Capture the cell that displays the provided text and extract its [x, y] central coordinate. 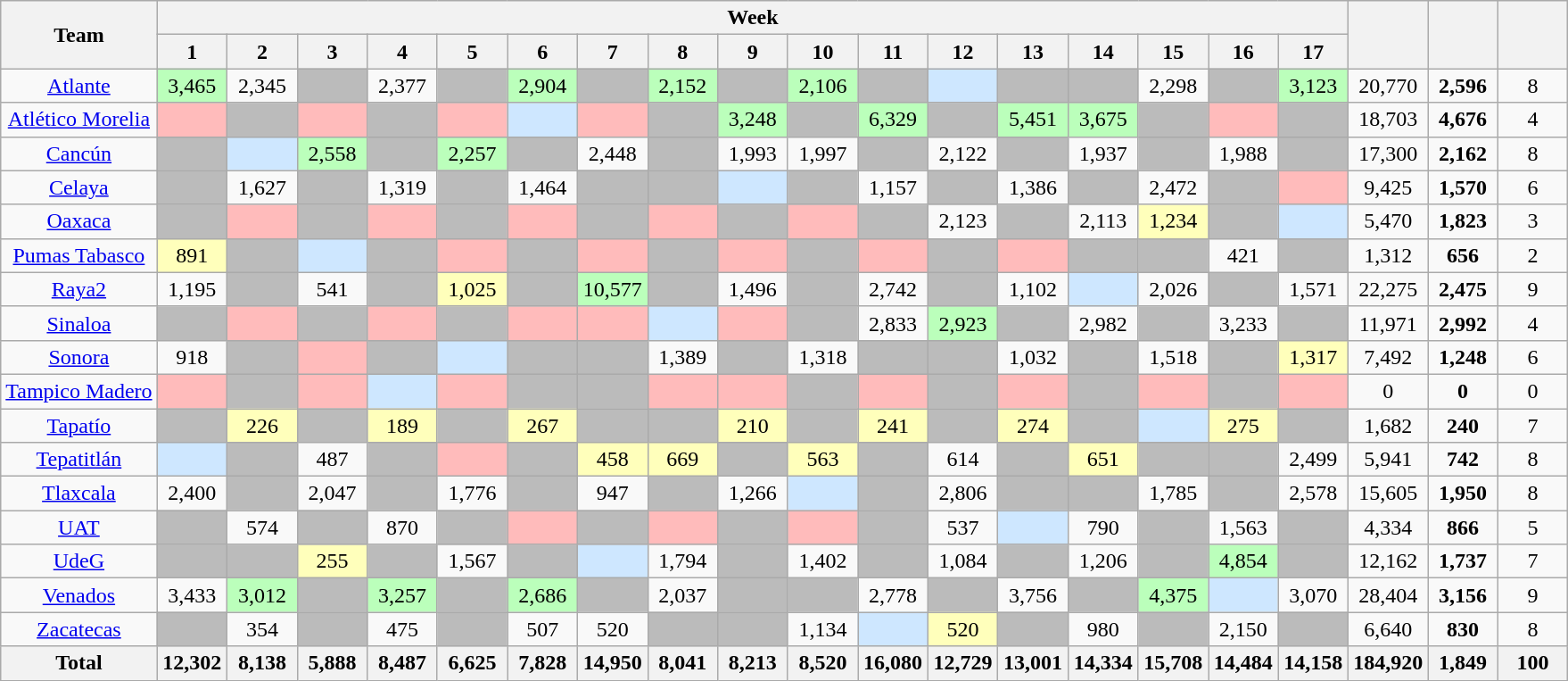
2,377 [403, 86]
2,833 [894, 323]
1,032 [1033, 357]
28,404 [1388, 595]
2,982 [1102, 323]
15,605 [1388, 494]
7,492 [1388, 357]
3,675 [1102, 120]
Sinaloa [78, 323]
2,778 [894, 595]
241 [894, 426]
1,025 [473, 289]
13,001 [1033, 663]
274 [1033, 426]
226 [262, 426]
2,298 [1174, 86]
2,257 [473, 154]
1,312 [1388, 255]
6,640 [1388, 629]
1,206 [1102, 561]
947 [612, 494]
275 [1243, 426]
3,257 [403, 595]
1,682 [1388, 426]
11 [894, 52]
4,375 [1174, 595]
17 [1313, 52]
Zacatecas [78, 629]
2,499 [1313, 460]
1,102 [1033, 289]
790 [1102, 527]
Tapatío [78, 426]
5,451 [1033, 120]
1,997 [822, 154]
8,213 [753, 663]
1,496 [753, 289]
UAT [78, 527]
11,971 [1388, 323]
563 [822, 460]
1,266 [753, 494]
100 [1532, 663]
1,988 [1243, 154]
17,300 [1388, 154]
3,012 [262, 595]
14,950 [612, 663]
669 [683, 460]
14,158 [1313, 663]
8,487 [403, 663]
3,433 [193, 595]
1,195 [193, 289]
1,937 [1102, 154]
1,318 [822, 357]
2,558 [332, 154]
651 [1102, 460]
475 [403, 629]
Celaya [78, 187]
Total [78, 663]
870 [403, 527]
189 [403, 426]
2,686 [542, 595]
3,465 [193, 86]
2,345 [262, 86]
UdeG [78, 561]
2,472 [1174, 187]
2,162 [1463, 154]
5,470 [1388, 221]
866 [1463, 527]
3,756 [1033, 595]
1,993 [753, 154]
14 [1102, 52]
2,448 [612, 154]
2,923 [963, 323]
421 [1243, 255]
13 [1033, 52]
891 [193, 255]
16,080 [894, 663]
1,389 [683, 357]
Atlante [78, 86]
1,134 [822, 629]
1,234 [1174, 221]
12,302 [193, 663]
1,823 [1463, 221]
2,150 [1243, 629]
1,157 [894, 187]
2,806 [963, 494]
1,776 [473, 494]
574 [262, 527]
2,037 [683, 595]
10 [822, 52]
267 [542, 426]
2,122 [963, 154]
Atlético Morelia [78, 120]
8,520 [822, 663]
1,402 [822, 561]
20,770 [1388, 86]
7,828 [542, 663]
3,233 [1243, 323]
15 [1174, 52]
8,138 [262, 663]
3,070 [1313, 595]
354 [262, 629]
2,047 [332, 494]
8,041 [683, 663]
14,334 [1102, 663]
537 [963, 527]
1,518 [1174, 357]
5,888 [332, 663]
16 [1243, 52]
1 [193, 52]
Tlaxcala [78, 494]
2,742 [894, 289]
240 [1463, 426]
2,475 [1463, 289]
5,941 [1388, 460]
210 [753, 426]
918 [193, 357]
4,676 [1463, 120]
3,248 [753, 120]
255 [332, 561]
2,152 [683, 86]
458 [612, 460]
Oaxaca [78, 221]
Raya2 [78, 289]
2,992 [1463, 323]
1,627 [262, 187]
12 [963, 52]
656 [1463, 255]
1,785 [1174, 494]
487 [332, 460]
1,849 [1463, 663]
742 [1463, 460]
Team [78, 35]
12,162 [1388, 561]
1,570 [1463, 187]
2,026 [1174, 289]
614 [963, 460]
3,123 [1313, 86]
6,329 [894, 120]
184,920 [1388, 663]
Week [753, 18]
1,319 [403, 187]
1,567 [473, 561]
4,334 [1388, 527]
Pumas Tabasco [78, 255]
507 [542, 629]
Cancún [78, 154]
2,578 [1313, 494]
541 [332, 289]
15,708 [1174, 663]
980 [1102, 629]
Sonora [78, 357]
4,854 [1243, 561]
1,317 [1313, 357]
1,084 [963, 561]
1,464 [542, 187]
1,386 [1033, 187]
830 [1463, 629]
1,950 [1463, 494]
Venados [78, 595]
Tampico Madero [78, 391]
Tepatitlán [78, 460]
2,106 [822, 86]
1,563 [1243, 527]
1,248 [1463, 357]
12,729 [963, 663]
1,571 [1313, 289]
14,484 [1243, 663]
9,425 [1388, 187]
2,113 [1102, 221]
2,904 [542, 86]
2,123 [963, 221]
22,275 [1388, 289]
10,577 [612, 289]
1,794 [683, 561]
2,400 [193, 494]
1,737 [1463, 561]
3,156 [1463, 595]
2,596 [1463, 86]
18,703 [1388, 120]
6,625 [473, 663]
